Find where the given text appears and provide that cell's center as (X, Y) coordinate. 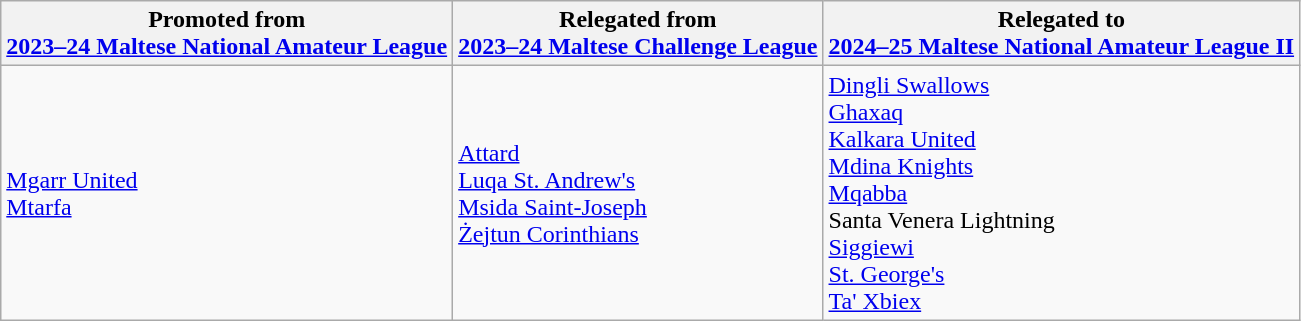
AttardLuqa St. Andrew'sMsida Saint-JosephŻejtun Corinthians (638, 193)
Dingli SwallowsGhaxaqKalkara UnitedMdina KnightsMqabbaSanta Venera LightningSiggiewiSt. George'sTa' Xbiex (1062, 193)
Relegated from2023–24 Maltese Challenge League (638, 34)
Promoted from2023–24 Maltese National Amateur League (227, 34)
Relegated to2024–25 Maltese National Amateur League II (1062, 34)
Mgarr UnitedMtarfa (227, 193)
